Capture the cell that displays the provided text and extract its (x, y) central coordinate. 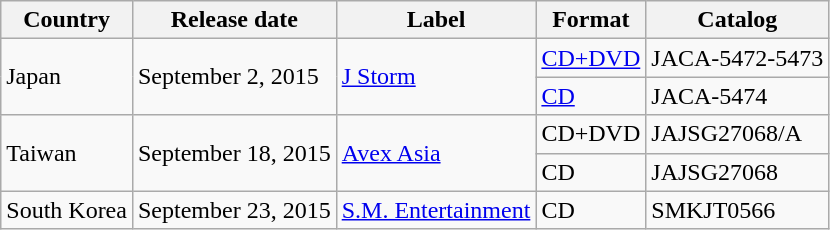
Catalog (738, 20)
SMKJT0566 (738, 210)
South Korea (67, 210)
S.M. Entertainment (436, 210)
Format (591, 20)
Release date (234, 20)
JAJSG27068/A (738, 134)
Taiwan (67, 153)
September 23, 2015 (234, 210)
Label (436, 20)
September 2, 2015 (234, 77)
Country (67, 20)
September 18, 2015 (234, 153)
JACA-5472-5473 (738, 58)
J Storm (436, 77)
JAJSG27068 (738, 172)
Japan (67, 77)
Avex Asia (436, 153)
JACA-5474 (738, 96)
